Scan for the cell matching the given text and deliver its (X, Y) coordinate at center. 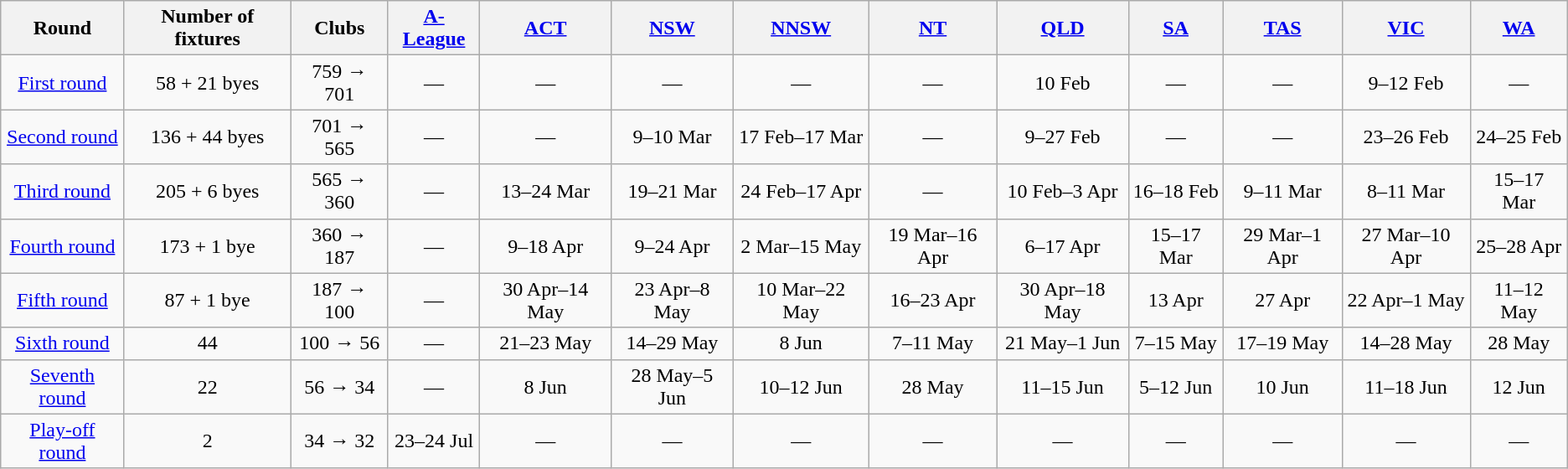
7–15 May (1176, 343)
SA (1176, 28)
136 + 44 byes (208, 137)
29 Mar–1 Apr (1282, 246)
23–26 Feb (1406, 137)
34 → 32 (339, 441)
10 Feb (1062, 82)
21 May–1 Jun (1062, 343)
Number of fixtures (208, 28)
9–10 Mar (672, 137)
9–27 Feb (1062, 137)
QLD (1062, 28)
187 → 100 (339, 300)
24 Feb–17 Apr (801, 191)
2 (208, 441)
19 Mar–16 Apr (933, 246)
759 → 701 (339, 82)
16–18 Feb (1176, 191)
30 Apr–18 May (1062, 300)
16–23 Apr (933, 300)
58 + 21 byes (208, 82)
Clubs (339, 28)
17 Feb–17 Mar (801, 137)
11–15 Jun (1062, 387)
2 Mar–15 May (801, 246)
Round (62, 28)
17–19 May (1282, 343)
12 Jun (1519, 387)
701 → 565 (339, 137)
19–21 Mar (672, 191)
10 Mar–22 May (801, 300)
14–28 May (1406, 343)
22 (208, 387)
13–24 Mar (546, 191)
11–12 May (1519, 300)
22 Apr–1 May (1406, 300)
10 Feb–3 Apr (1062, 191)
7–11 May (933, 343)
10–12 Jun (801, 387)
NNSW (801, 28)
5–12 Jun (1176, 387)
10 Jun (1282, 387)
First round (62, 82)
56 → 34 (339, 387)
VIC (1406, 28)
28 May–5 Jun (672, 387)
9–18 Apr (546, 246)
21–23 May (546, 343)
23–24 Jul (434, 441)
9–24 Apr (672, 246)
Seventh round (62, 387)
Fourth round (62, 246)
NSW (672, 28)
Sixth round (62, 343)
30 Apr–14 May (546, 300)
Play-off round (62, 441)
87 + 1 bye (208, 300)
Third round (62, 191)
6–17 Apr (1062, 246)
Second round (62, 137)
NT (933, 28)
27 Apr (1282, 300)
Fifth round (62, 300)
565 → 360 (339, 191)
14–29 May (672, 343)
44 (208, 343)
TAS (1282, 28)
13 Apr (1176, 300)
27 Mar–10 Apr (1406, 246)
205 + 6 byes (208, 191)
100 → 56 (339, 343)
24–25 Feb (1519, 137)
9–11 Mar (1282, 191)
9–12 Feb (1406, 82)
23 Apr–8 May (672, 300)
A-League (434, 28)
173 + 1 bye (208, 246)
360 → 187 (339, 246)
8–11 Mar (1406, 191)
25–28 Apr (1519, 246)
ACT (546, 28)
WA (1519, 28)
11–18 Jun (1406, 387)
